Detect which cell encompasses the target text, then output its [x, y] center coordinate. 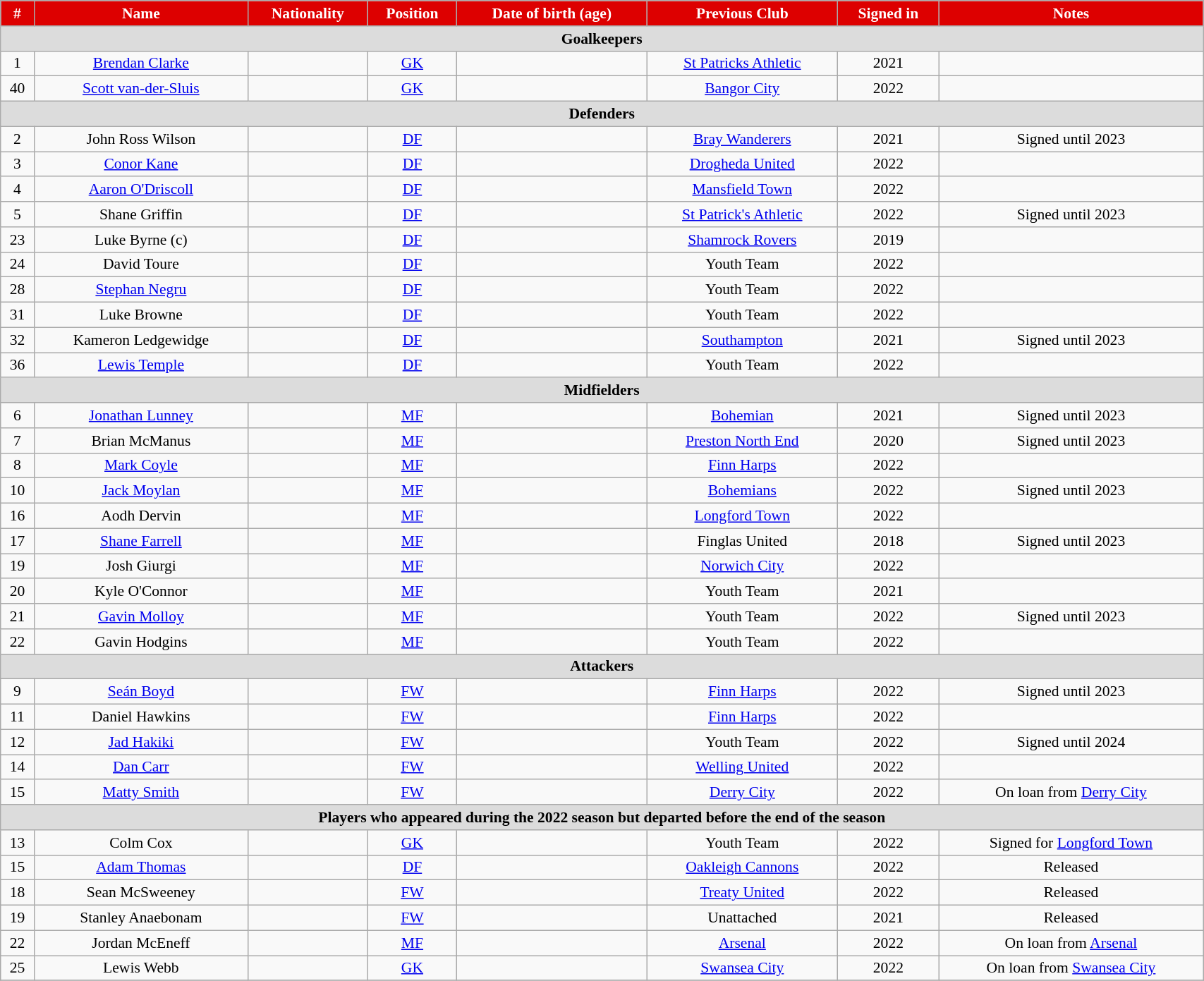
2020 [889, 441]
21 [17, 616]
Name [141, 13]
On loan from Arsenal [1071, 943]
Jonathan Lunney [141, 415]
Derry City [742, 793]
2018 [889, 541]
Colm Cox [141, 843]
3 [17, 164]
Luke Byrne (c) [141, 240]
Gavin Hodgins [141, 642]
10 [17, 491]
Jordan McEneff [141, 943]
Norwich City [742, 566]
Stanley Anaebonam [141, 918]
Aodh Dervin [141, 516]
Daniel Hawkins [141, 717]
Finglas United [742, 541]
Brian McManus [141, 441]
Players who appeared during the 2022 season but departed before the end of the season [602, 817]
Jad Hakiki [141, 742]
Signed in [889, 13]
32 [17, 340]
Bohemian [742, 415]
Defenders [602, 114]
Welling United [742, 767]
# [17, 13]
6 [17, 415]
Goalkeepers [602, 39]
Position [412, 13]
Bray Wanderers [742, 139]
24 [17, 264]
Jack Moylan [141, 491]
Bohemians [742, 491]
36 [17, 365]
Seán Boyd [141, 692]
Mansfield Town [742, 190]
Drogheda United [742, 164]
Adam Thomas [141, 867]
Scott van-der-Sluis [141, 89]
1 [17, 63]
Signed for Longford Town [1071, 843]
20 [17, 592]
12 [17, 742]
Treaty United [742, 893]
Oakleigh Cannons [742, 867]
Midfielders [602, 391]
Shamrock Rovers [742, 240]
Nationality [308, 13]
Lewis Temple [141, 365]
Aaron O'Driscoll [141, 190]
25 [17, 968]
Unattached [742, 918]
9 [17, 692]
St Patricks Athletic [742, 63]
Conor Kane [141, 164]
2019 [889, 240]
Matty Smith [141, 793]
Stephan Negru [141, 290]
John Ross Wilson [141, 139]
31 [17, 315]
On loan from Derry City [1071, 793]
Signed until 2024 [1071, 742]
13 [17, 843]
11 [17, 717]
David Toure [141, 264]
Dan Carr [141, 767]
Arsenal [742, 943]
Previous Club [742, 13]
18 [17, 893]
Brendan Clarke [141, 63]
Swansea City [742, 968]
17 [17, 541]
Kameron Ledgewidge [141, 340]
8 [17, 465]
St Patrick's Athletic [742, 214]
5 [17, 214]
7 [17, 441]
Southampton [742, 340]
Attackers [602, 666]
Preston North End [742, 441]
Shane Griffin [141, 214]
Luke Browne [141, 315]
4 [17, 190]
Lewis Webb [141, 968]
On loan from Swansea City [1071, 968]
Date of birth (age) [552, 13]
23 [17, 240]
14 [17, 767]
Notes [1071, 13]
Longford Town [742, 516]
Mark Coyle [141, 465]
Josh Giurgi [141, 566]
2 [17, 139]
Bangor City [742, 89]
28 [17, 290]
Kyle O'Connor [141, 592]
Sean McSweeney [141, 893]
40 [17, 89]
Gavin Molloy [141, 616]
16 [17, 516]
Shane Farrell [141, 541]
